Provide the (x, y) coordinate of the cell's center where the given text is located.  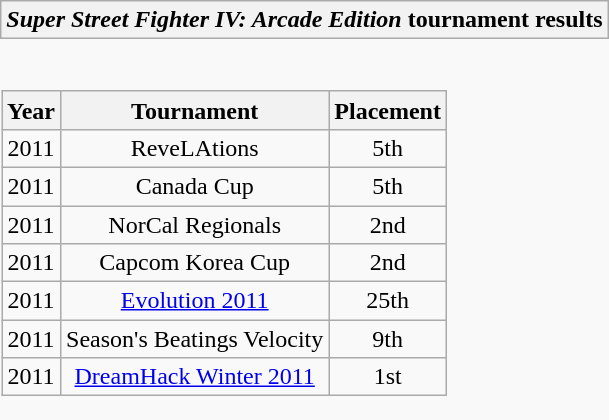
Season's Beatings Velocity (195, 339)
Super Street Fighter IV: Arcade Edition tournament results (304, 20)
Canada Cup (195, 186)
NorCal Regionals (195, 225)
Tournament (195, 110)
ReveLAtions (195, 148)
Capcom Korea Cup (195, 263)
Placement (388, 110)
Evolution 2011 (195, 301)
Year (32, 110)
9th (388, 339)
1st (388, 377)
DreamHack Winter 2011 (195, 377)
25th (388, 301)
